Capture the cell that displays the provided text and extract its (x, y) central coordinate. 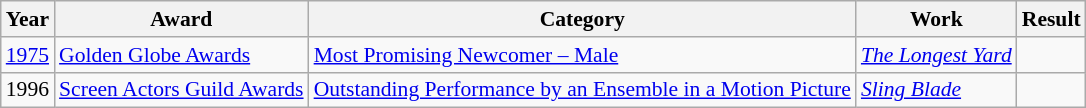
Most Promising Newcomer – Male (582, 55)
The Longest Yard (936, 55)
Work (936, 19)
Result (1052, 19)
Sling Blade (936, 90)
1975 (28, 55)
1996 (28, 90)
Golden Globe Awards (182, 55)
Outstanding Performance by an Ensemble in a Motion Picture (582, 90)
Screen Actors Guild Awards (182, 90)
Category (582, 19)
Award (182, 19)
Year (28, 19)
